Provide the [x, y] coordinate of the cell's center where the given text is located.  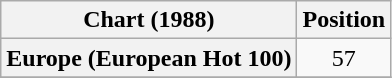
Position [344, 20]
Europe (European Hot 100) [149, 58]
57 [344, 58]
Chart (1988) [149, 20]
